Locate the cell with the specified text and output its [x, y] center coordinate. 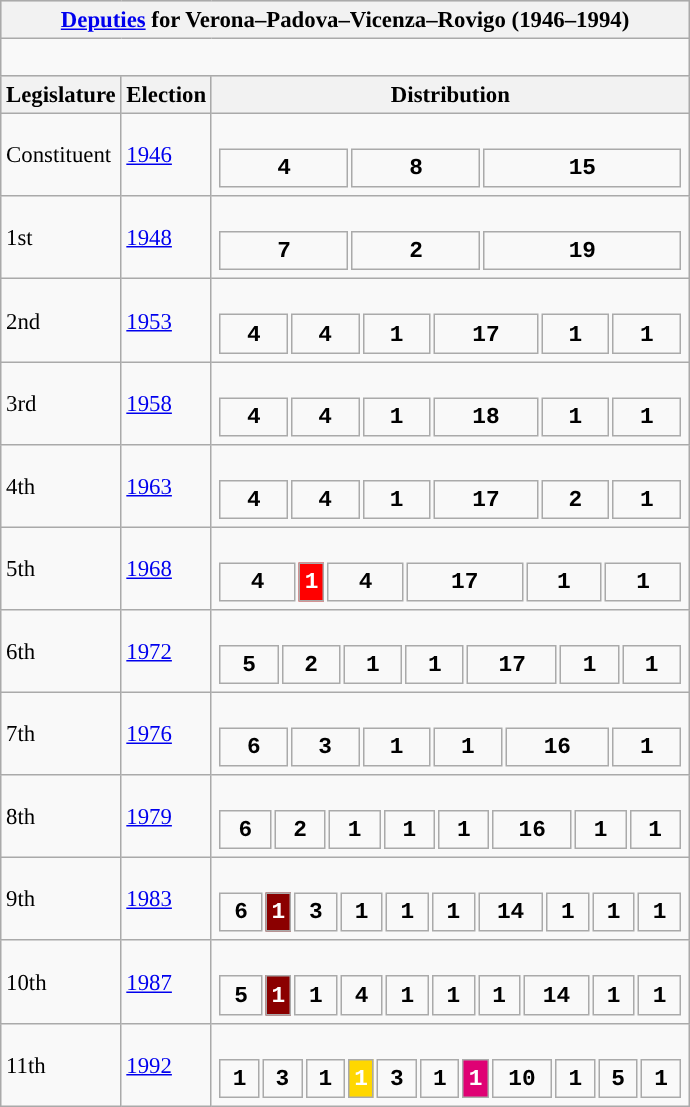
Constituent [61, 156]
5 1 1 4 1 1 1 14 1 1 [450, 982]
3rd [61, 404]
7 2 19 [450, 238]
1987 [166, 982]
1972 [166, 652]
1968 [166, 568]
1963 [166, 486]
1946 [166, 156]
6 2 1 1 1 16 1 1 [450, 816]
Legislature [61, 95]
4th [61, 486]
6 1 3 1 1 1 14 1 1 1 [450, 900]
15 [582, 168]
6th [61, 652]
4 8 15 [450, 156]
1st [61, 238]
Election [166, 95]
7th [61, 734]
6 3 1 1 16 1 [450, 734]
1 3 1 1 3 1 1 10 1 5 1 [450, 1064]
10th [61, 982]
4 4 1 17 1 1 [450, 320]
18 [486, 416]
1958 [166, 404]
19 [582, 252]
9th [61, 900]
11th [61, 1064]
Distribution [450, 95]
5th [61, 568]
4 4 1 18 1 1 [450, 404]
2nd [61, 320]
1983 [166, 900]
8th [61, 816]
4 4 1 17 2 1 [450, 486]
1953 [166, 320]
1979 [166, 816]
8 [416, 168]
4 1 4 17 1 1 [450, 568]
10 [522, 1078]
1992 [166, 1064]
1948 [166, 238]
Deputies for Verona–Padova–Vicenza–Rovigo (1946–1994) [346, 20]
5 2 1 1 17 1 1 [450, 652]
1976 [166, 734]
7 [284, 252]
